Locate the cell with the specified text and output its [x, y] center coordinate. 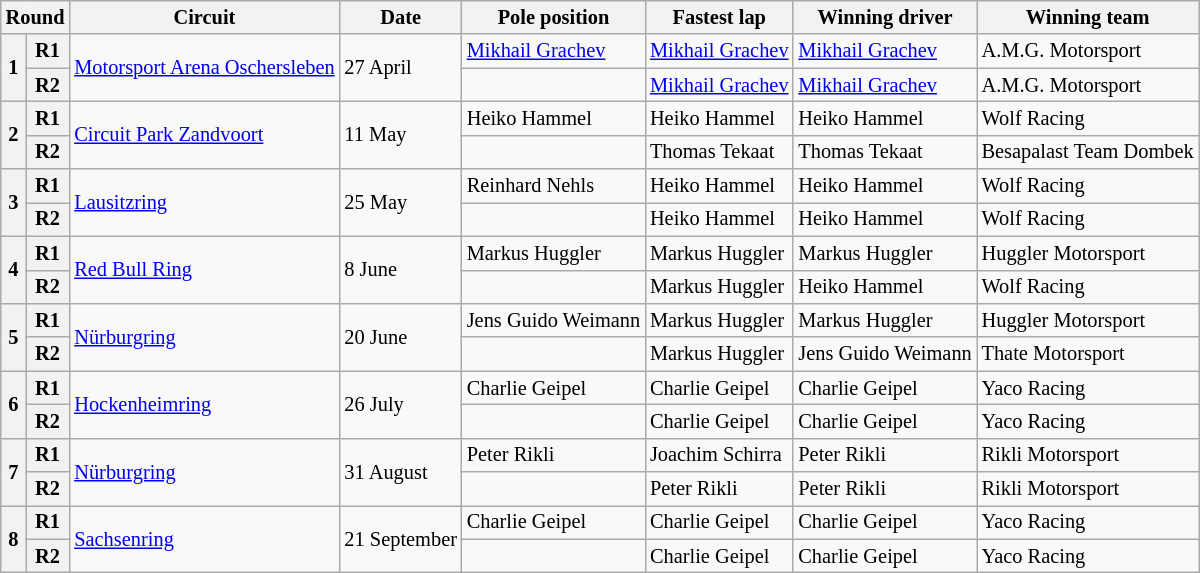
Thate Motorsport [1088, 354]
5 [14, 336]
20 June [400, 336]
Date [400, 17]
8 June [400, 270]
Red Bull Ring [204, 270]
Lausitzring [204, 202]
Circuit [204, 17]
Fastest lap [719, 17]
Round [36, 17]
Reinhard Nehls [554, 186]
11 May [400, 134]
Sachsenring [204, 538]
3 [14, 202]
27 April [400, 68]
21 September [400, 538]
8 [14, 538]
26 July [400, 404]
31 August [400, 472]
Winning team [1088, 17]
Joachim Schirra [719, 455]
Motorsport Arena Oschersleben [204, 68]
2 [14, 134]
25 May [400, 202]
Hockenheimring [204, 404]
6 [14, 404]
1 [14, 68]
Circuit Park Zandvoort [204, 134]
4 [14, 270]
Pole position [554, 17]
Besapalast Team Dombek [1088, 152]
7 [14, 472]
Winning driver [884, 17]
